Return the (X, Y) coordinate for the center point of the cell that contains the specified text.  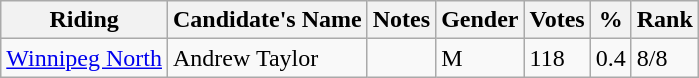
M (480, 58)
Gender (480, 20)
Riding (84, 20)
% (610, 20)
Candidate's Name (267, 20)
Votes (557, 20)
Winnipeg North (84, 58)
118 (557, 58)
Andrew Taylor (267, 58)
8/8 (664, 58)
0.4 (610, 58)
Notes (401, 20)
Rank (664, 20)
